From the cell containing the given text, extract its center point as [X, Y] coordinate. 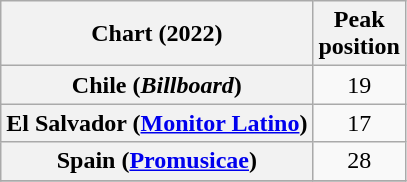
17 [359, 123]
Spain (Promusicae) [157, 161]
19 [359, 85]
28 [359, 161]
Chile (Billboard) [157, 85]
El Salvador (Monitor Latino) [157, 123]
Peak position [359, 34]
Chart (2022) [157, 34]
